Identify which cell holds the provided text, then report its (X, Y) central coordinate. 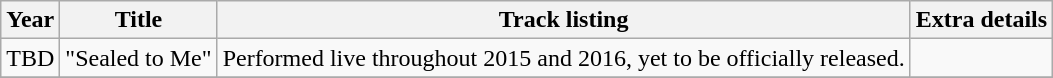
Year (30, 20)
Performed live throughout 2015 and 2016, yet to be officially released. (564, 58)
Extra details (981, 20)
Title (138, 20)
TBD (30, 58)
Track listing (564, 20)
"Sealed to Me" (138, 58)
